Return (X, Y) of the center of cell containing provided text 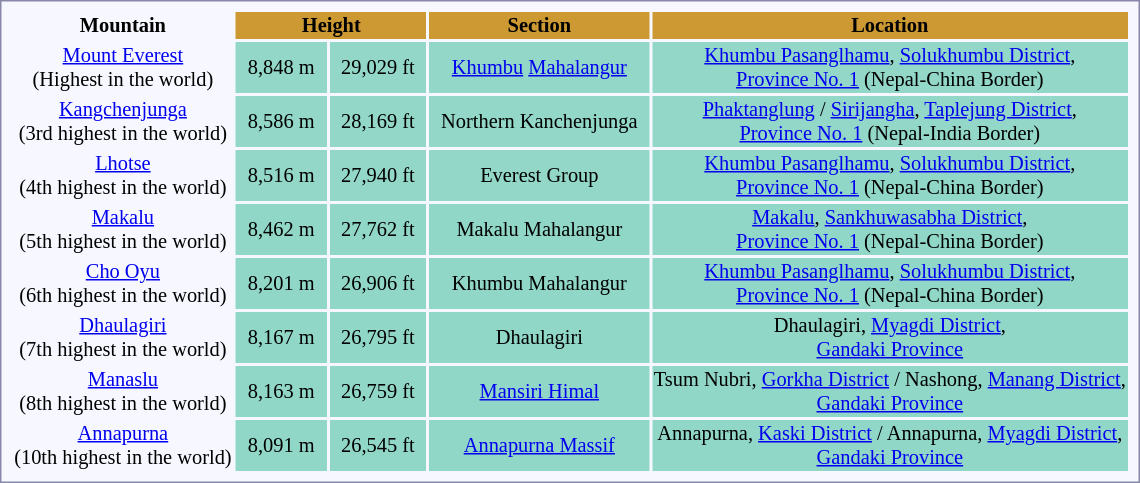
Everest Group (539, 176)
Dhaulagiri (539, 338)
Annapurna Massif (539, 446)
Makalu Mahalangur (539, 230)
8,848 m (281, 68)
26,545 ft (378, 446)
Section (539, 26)
Tsum Nubri, Gorkha District / Nashong, Manang District,Gandaki Province (890, 392)
Makalu(5th highest in the world) (123, 230)
28,169 ft (378, 122)
Kangchenjunga(3rd highest in the world) (123, 122)
8,516 m (281, 176)
Manaslu(8th highest in the world) (123, 392)
Mount Everest(Highest in the world) (123, 68)
8,091 m (281, 446)
Northern Kanchenjunga (539, 122)
27,762 ft (378, 230)
26,906 ft (378, 284)
Annapurna, Kaski District / Annapurna, Myagdi District,Gandaki Province (890, 446)
Dhaulagiri(7th highest in the world) (123, 338)
Cho Oyu(6th highest in the world) (123, 284)
8,163 m (281, 392)
Mountain (123, 26)
26,795 ft (378, 338)
8,586 m (281, 122)
27,940 ft (378, 176)
Lhotse(4th highest in the world) (123, 176)
8,462 m (281, 230)
Phaktanglung / Sirijangha, Taplejung District,Province No. 1 (Nepal-India Border) (890, 122)
Makalu, Sankhuwasabha District,Province No. 1 (Nepal-China Border) (890, 230)
29,029 ft (378, 68)
8,167 m (281, 338)
8,201 m (281, 284)
Annapurna(10th highest in the world) (123, 446)
Location (890, 26)
Mansiri Himal (539, 392)
Dhaulagiri, Myagdi District,Gandaki Province (890, 338)
Khumbu Pasanglhamu, Solukhumbu District, Province No. 1 (Nepal-China Border) (890, 284)
Height (331, 26)
26,759 ft (378, 392)
